Output the (x, y) coordinate of the center of the cell containing the given text.  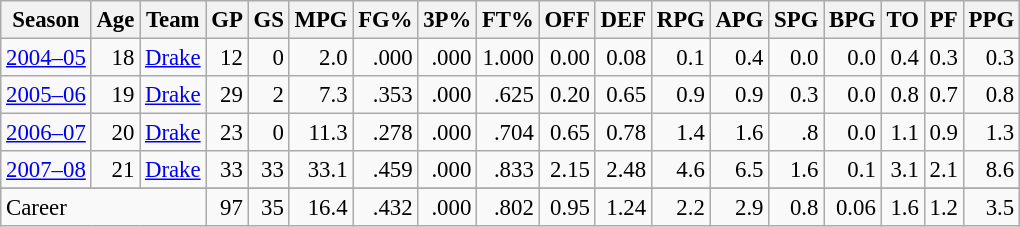
6.5 (740, 170)
FT% (508, 20)
20 (116, 133)
1.1 (902, 133)
18 (116, 58)
0.06 (852, 208)
1.2 (944, 208)
.459 (386, 170)
PPG (991, 20)
2.48 (623, 170)
SPG (796, 20)
Team (173, 20)
11.3 (321, 133)
8.6 (991, 170)
7.3 (321, 95)
0.78 (623, 133)
.8 (796, 133)
1.4 (680, 133)
2.0 (321, 58)
0.08 (623, 58)
19 (116, 95)
1.3 (991, 133)
.833 (508, 170)
.353 (386, 95)
33.1 (321, 170)
3.5 (991, 208)
12 (227, 58)
1.000 (508, 58)
0.7 (944, 95)
.278 (386, 133)
OFF (567, 20)
4.6 (680, 170)
GP (227, 20)
2.15 (567, 170)
16.4 (321, 208)
3.1 (902, 170)
Career (104, 208)
RPG (680, 20)
GS (268, 20)
2.9 (740, 208)
0.20 (567, 95)
FG% (386, 20)
2007–08 (46, 170)
0.95 (567, 208)
.704 (508, 133)
2005–06 (46, 95)
.625 (508, 95)
Season (46, 20)
2004–05 (46, 58)
0.00 (567, 58)
2 (268, 95)
.802 (508, 208)
3P% (448, 20)
29 (227, 95)
2.1 (944, 170)
.432 (386, 208)
DEF (623, 20)
TO (902, 20)
97 (227, 208)
BPG (852, 20)
1.24 (623, 208)
Age (116, 20)
35 (268, 208)
2.2 (680, 208)
MPG (321, 20)
APG (740, 20)
23 (227, 133)
2006–07 (46, 133)
PF (944, 20)
21 (116, 170)
